Locate the cell with the specified text and output its [X, Y] center coordinate. 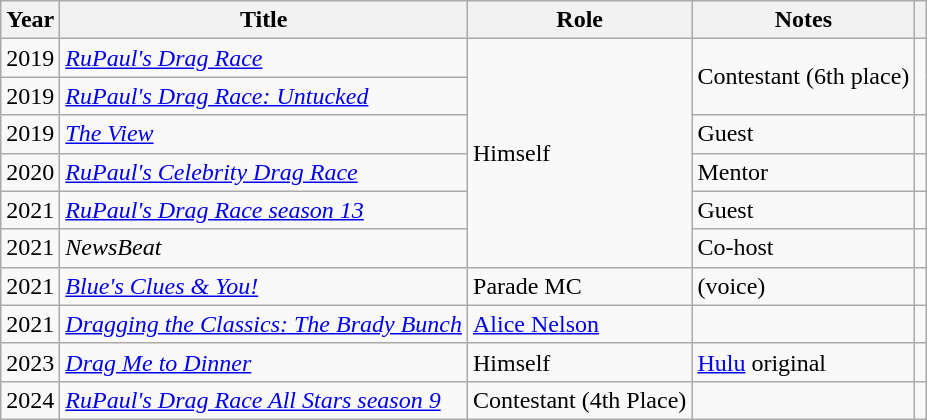
2023 [30, 362]
RuPaul's Celebrity Drag Race [264, 172]
Title [264, 20]
2024 [30, 400]
RuPaul's Drag Race All Stars season 9 [264, 400]
The View [264, 134]
Parade MC [580, 286]
Contestant (4th Place) [580, 400]
RuPaul's Drag Race: Untucked [264, 96]
Contestant (6th place) [804, 77]
Dragging the Classics: The Brady Bunch [264, 324]
RuPaul's Drag Race season 13 [264, 210]
Notes [804, 20]
Role [580, 20]
Alice Nelson [580, 324]
Co-host [804, 248]
Drag Me to Dinner [264, 362]
Mentor [804, 172]
Hulu original [804, 362]
(voice) [804, 286]
Year [30, 20]
2020 [30, 172]
NewsBeat [264, 248]
Blue's Clues & You! [264, 286]
RuPaul's Drag Race [264, 58]
